Provide the (x, y) coordinate of the cell's center where the given text is located.  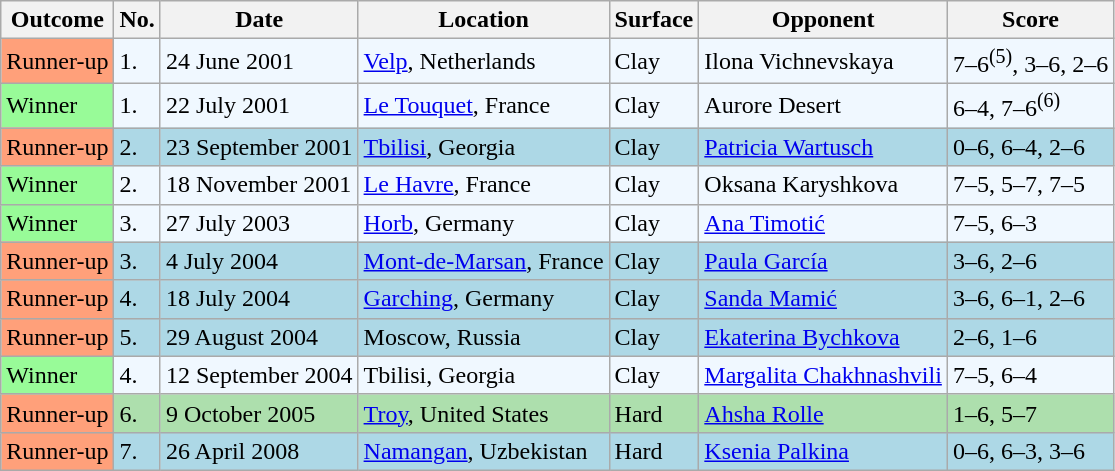
Velp, Netherlands (484, 62)
7–5, 5–7, 7–5 (1030, 185)
Margalita Chakhnashvili (824, 375)
5. (137, 337)
6–4, 7–6(6) (1030, 106)
Namangan, Uzbekistan (484, 451)
3–6, 2–6 (1030, 261)
Ana Timotić (824, 223)
12 September 2004 (259, 375)
23 September 2001 (259, 147)
Aurore Desert (824, 106)
7–5, 6–4 (1030, 375)
Ksenia Palkina (824, 451)
Opponent (824, 20)
7–5, 6–3 (1030, 223)
18 November 2001 (259, 185)
22 July 2001 (259, 106)
29 August 2004 (259, 337)
Outcome (58, 20)
Mont-de-Marsan, France (484, 261)
Sanda Mamić (824, 299)
26 April 2008 (259, 451)
Moscow, Russia (484, 337)
No. (137, 20)
Ahsha Rolle (824, 413)
Troy, United States (484, 413)
2–6, 1–6 (1030, 337)
0–6, 6–4, 2–6 (1030, 147)
Surface (654, 20)
18 July 2004 (259, 299)
3–6, 6–1, 2–6 (1030, 299)
Le Havre, France (484, 185)
Garching, Germany (484, 299)
24 June 2001 (259, 62)
Paula García (824, 261)
7. (137, 451)
Ekaterina Bychkova (824, 337)
Le Touquet, France (484, 106)
Date (259, 20)
27 July 2003 (259, 223)
Score (1030, 20)
Horb, Germany (484, 223)
1–6, 5–7 (1030, 413)
Location (484, 20)
6. (137, 413)
4 July 2004 (259, 261)
0–6, 6–3, 3–6 (1030, 451)
9 October 2005 (259, 413)
Oksana Karyshkova (824, 185)
Patricia Wartusch (824, 147)
7–6(5), 3–6, 2–6 (1030, 62)
Ilona Vichnevskaya (824, 62)
